Search for the cell housing the specified text and yield its (X, Y) center coordinate. 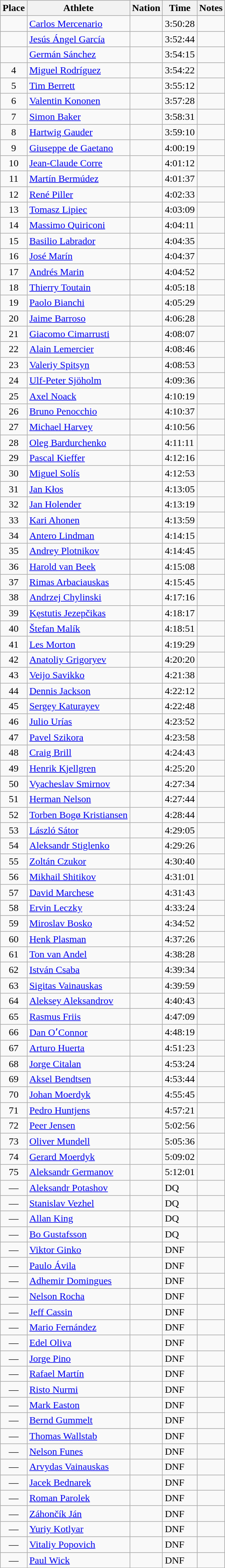
4:10:37 (180, 411)
Nelson Funes (78, 1451)
4:27:34 (180, 784)
Bruno Penocchio (78, 411)
Dennis Jackson (78, 691)
4:04:52 (180, 272)
4:29:26 (180, 846)
4:20:20 (180, 659)
Jean-Claude Corre (78, 163)
Thierry Toutain (78, 287)
Oliver Mundell (78, 1141)
29 (14, 458)
Henrik Kjellgren (78, 768)
Massimo Quiriconi (78, 225)
71 (14, 1110)
4:08:07 (180, 334)
Harold van Beek (78, 567)
52 (14, 815)
Peer Jensen (78, 1126)
Pascal Kieffer (78, 458)
5:12:01 (180, 1172)
Ervin Leczky (78, 908)
4:04:35 (180, 241)
25 (14, 396)
43 (14, 675)
4:14:15 (180, 536)
4:57:21 (180, 1110)
Aleksandr Stiglenko (78, 846)
74 (14, 1157)
63 (14, 986)
4:23:58 (180, 737)
Andrés Marin (78, 272)
Basilio Labrador (78, 241)
64 (14, 1001)
Jesús Ángel García (78, 39)
26 (14, 411)
Jacek Bednarek (78, 1482)
75 (14, 1172)
Notes (211, 8)
4:15:08 (180, 567)
70 (14, 1095)
Jan Holender (78, 505)
8 (14, 132)
4:04:37 (180, 256)
Anatoliy Grigoryev (78, 659)
60 (14, 939)
4:37:26 (180, 939)
9 (14, 148)
4:30:40 (180, 861)
Andrey Plotnikov (78, 551)
Roman Parolek (78, 1498)
59 (14, 923)
4:12:16 (180, 458)
48 (14, 753)
Aleksey Aleksandrov (78, 1001)
Miroslav Bosko (78, 923)
4 (14, 70)
Michael Harvey (78, 427)
3:54:22 (180, 70)
49 (14, 768)
5 (14, 86)
58 (14, 908)
4:05:29 (180, 303)
4:40:43 (180, 1001)
Mikhail Shitikov (78, 877)
4:22:12 (180, 691)
4:14:45 (180, 551)
Paolo Bianchi (78, 303)
44 (14, 691)
Sigitas Vainauskas (78, 986)
Zoltán Czukor (78, 861)
36 (14, 567)
4:31:43 (180, 892)
21 (14, 334)
José Marín (78, 256)
4:11:11 (180, 442)
50 (14, 784)
Hartwig Gauder (78, 132)
Athlete (78, 8)
Vyacheslav Smirnov (78, 784)
37 (14, 582)
Aleksandr Potashov (78, 1188)
4:55:45 (180, 1095)
4:18:51 (180, 629)
4:13:19 (180, 505)
Tomasz Lipiec (78, 210)
4:25:20 (180, 768)
3:59:10 (180, 132)
5:09:02 (180, 1157)
Mark Easton (78, 1405)
Jaime Barroso (78, 318)
65 (14, 1017)
4:33:24 (180, 908)
Mario Fernández (78, 1328)
Giuseppe de Gaetano (78, 148)
22 (14, 349)
62 (14, 970)
5:02:56 (180, 1126)
4:31:01 (180, 877)
4:28:44 (180, 815)
David Marchese (78, 892)
Jorge Citalan (78, 1063)
4:05:18 (180, 287)
39 (14, 613)
38 (14, 598)
Les Morton (78, 644)
4:03:09 (180, 210)
René Piller (78, 194)
Aksel Bendtsen (78, 1079)
4:17:16 (180, 598)
54 (14, 846)
Oleg Bardurchenko (78, 442)
17 (14, 272)
4:51:23 (180, 1048)
4:18:17 (180, 613)
47 (14, 737)
Germán Sánchez (78, 55)
69 (14, 1079)
4:08:53 (180, 365)
4:23:52 (180, 722)
3:54:15 (180, 55)
66 (14, 1032)
Andrzej Chylinski (78, 598)
Miguel Rodríguez (78, 70)
4:01:12 (180, 163)
István Csaba (78, 970)
4:21:38 (180, 675)
Stanislav Vezhel (78, 1203)
Veijo Savikko (78, 675)
4:19:29 (180, 644)
3:50:28 (180, 24)
51 (14, 799)
Kęstutis Jezepčikas (78, 613)
4:00:19 (180, 148)
14 (14, 225)
56 (14, 877)
4:39:34 (180, 970)
4:39:59 (180, 986)
Jorge Pino (78, 1358)
4:02:33 (180, 194)
Jan Kłos (78, 489)
Pavel Szikora (78, 737)
4:12:53 (180, 474)
Nation (146, 8)
Tim Berrett (78, 86)
Jeff Cassin (78, 1312)
Vitaliy Popovich (78, 1544)
4:34:52 (180, 923)
4:13:05 (180, 489)
4:22:48 (180, 706)
4:48:19 (180, 1032)
33 (14, 520)
Valeriy Spitsyn (78, 365)
Záhončík Ján (78, 1513)
15 (14, 241)
27 (14, 427)
40 (14, 629)
19 (14, 303)
67 (14, 1048)
Bernd Gummelt (78, 1420)
12 (14, 194)
Martín Bermúdez (78, 179)
41 (14, 644)
31 (14, 489)
5:05:36 (180, 1141)
57 (14, 892)
34 (14, 536)
4:10:56 (180, 427)
46 (14, 722)
4:06:28 (180, 318)
24 (14, 380)
Herman Nelson (78, 799)
20 (14, 318)
Carlos Mercenario (78, 24)
Edel Oliva (78, 1343)
Johan Moerdyk (78, 1095)
68 (14, 1063)
Place (14, 8)
Aleksandr Germanov (78, 1172)
Arturo Huerta (78, 1048)
Risto Nurmi (78, 1389)
Valentin Kononen (78, 101)
3:52:44 (180, 39)
4:15:45 (180, 582)
Simon Baker (78, 117)
10 (14, 163)
55 (14, 861)
Giacomo Cimarrusti (78, 334)
4:38:28 (180, 955)
Julio Urías (78, 722)
4:10:19 (180, 396)
23 (14, 365)
6 (14, 101)
Torben Bogø Kristiansen (78, 815)
Dan OʼConnor (78, 1032)
28 (14, 442)
Viktor Ginko (78, 1250)
35 (14, 551)
4:24:43 (180, 753)
4:53:24 (180, 1063)
3:58:31 (180, 117)
Henk Plasman (78, 939)
Paul Wick (78, 1560)
Štefan Malík (78, 629)
Axel Noack (78, 396)
Rafael Martín (78, 1374)
11 (14, 179)
Paulo Ávila (78, 1265)
Nelson Rocha (78, 1296)
4:08:46 (180, 349)
72 (14, 1126)
Time (180, 8)
László Sátor (78, 830)
18 (14, 287)
16 (14, 256)
4:01:37 (180, 179)
61 (14, 955)
Bo Gustafsson (78, 1234)
Pedro Huntjens (78, 1110)
Sergey Katurayev (78, 706)
45 (14, 706)
Thomas Wallstab (78, 1436)
Rasmus Friis (78, 1017)
Kari Ahonen (78, 520)
Antero Lindman (78, 536)
Yuriy Kotlyar (78, 1529)
3:57:28 (180, 101)
42 (14, 659)
73 (14, 1141)
13 (14, 210)
Gerard Moerdyk (78, 1157)
7 (14, 117)
Alain Lemercier (78, 349)
Craig Brill (78, 753)
4:04:11 (180, 225)
Miguel Solís (78, 474)
30 (14, 474)
Rimas Arbaciauskas (78, 582)
53 (14, 830)
Arvydas Vainauskas (78, 1467)
4:29:05 (180, 830)
Ulf-Peter Sjöholm (78, 380)
3:55:12 (180, 86)
4:27:44 (180, 799)
Allan King (78, 1219)
4:09:36 (180, 380)
4:47:09 (180, 1017)
4:53:44 (180, 1079)
Ton van Andel (78, 955)
32 (14, 505)
Adhemir Domingues (78, 1281)
4:13:59 (180, 520)
